Find where the given text appears and provide that cell's center as (X, Y) coordinate. 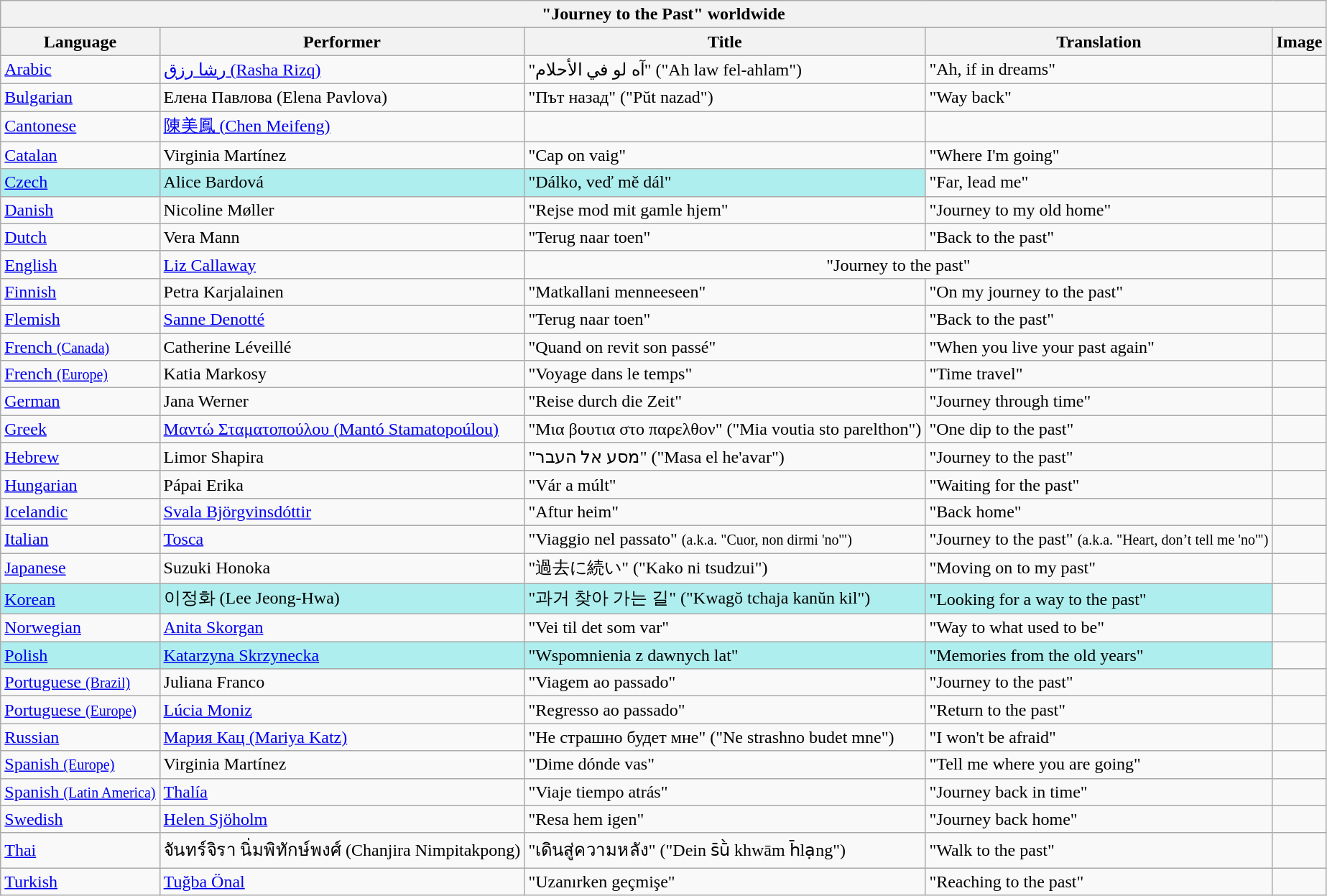
"Looking for a way to the past" (1099, 599)
Pápai Erika (342, 484)
"Rejse mod mit gamle hjem" (725, 210)
"Viagem ao passado" (725, 683)
Turkish (80, 882)
Alice Bardová (342, 183)
"Matkallani menneeseen" (725, 292)
"Resa hem igen" (725, 819)
Dutch (80, 237)
"Dálko, veď mě dál" (725, 183)
Katarzyna Skrzynecka (342, 655)
Cantonese (80, 126)
Norwegian (80, 628)
Juliana Franco (342, 683)
Liz Callaway (342, 264)
Katia Markosy (342, 374)
Vera Mann (342, 237)
"Journey to the Past" worldwide (664, 14)
Finnish (80, 292)
English (80, 264)
Portuguese (Europe) (80, 710)
"Reise durch die Zeit" (725, 402)
"Voyage dans le temps" (725, 374)
"Dime dónde vas" (725, 765)
Anita Skorgan (342, 628)
Language (80, 42)
French (Europe) (80, 374)
"Time travel" (1099, 374)
Jana Werner (342, 402)
จันทร์จิรา นิ่มพิทักษ์พงศ์ (Chanjira Nimpitakpong) (342, 851)
Nicoline Møller (342, 210)
"Tell me where you are going" (1099, 765)
Мария Кац (Mariya Katz) (342, 737)
"เดินสู่ความหลัง" ("Dein s̄ū̀ khwām h̄lạng") (725, 851)
Russian (80, 737)
"過去に続い" ("Kako ni tsudzui") (725, 569)
"Viaje tiempo atrás" (725, 792)
"Regresso ao passado" (725, 710)
이정화 (Lee Jeong-Hwa) (342, 599)
Bulgarian (80, 97)
Swedish (80, 819)
"Way back" (1099, 97)
"Far, lead me" (1099, 183)
رشا رزق (Rasha Rizq) (342, 70)
Korean (80, 599)
Portuguese (Brazil) (80, 683)
"Where I'm going" (1099, 155)
"Reaching to the past" (1099, 882)
"Moving on to my past" (1099, 569)
"Път назад" ("Pŭt nazad") (725, 97)
"When you live your past again" (1099, 347)
Italian (80, 539)
"Way to what used to be" (1099, 628)
Μαντώ Σταματοπούλου (Mantó Stamatopoúlou) (342, 429)
"Не страшно будет мне" ("Ne strashno budet mne") (725, 737)
"Journey to my old home" (1099, 210)
Catalan (80, 155)
"Back home" (1099, 512)
Helen Sjöholm (342, 819)
Sanne Denotté (342, 319)
陳美鳳 (Chen Meifeng) (342, 126)
Catherine Léveillé (342, 347)
Icelandic (80, 512)
Danish (80, 210)
"One dip to the past" (1099, 429)
Lúcia Moniz (342, 710)
Hebrew (80, 457)
"Uzanırken geçmişe" (725, 882)
Polish (80, 655)
Limor Shapira (342, 457)
"Viaggio nel passato" (a.k.a. "Cuor, non dirmi 'no'") (725, 539)
"Journey through time" (1099, 402)
German (80, 402)
"Waiting for the past" (1099, 484)
Title (725, 42)
Hungarian (80, 484)
"Ah, if in dreams" (1099, 70)
Czech (80, 183)
"Return to the past" (1099, 710)
"Aftur heim" (725, 512)
Thai (80, 851)
"Journey back home" (1099, 819)
"Quand on revit son passé" (725, 347)
"Walk to the past" (1099, 851)
Performer (342, 42)
"Memories from the old years" (1099, 655)
Arabic (80, 70)
"Journey back in time" (1099, 792)
Tuğba Önal (342, 882)
French (Canada) (80, 347)
"Cap on vaig" (725, 155)
Елена Павлова (Elena Pavlova) (342, 97)
Thalía (342, 792)
"מסע אל העבר" ("Masa el he'avar") (725, 457)
Greek (80, 429)
Spanish (Latin America) (80, 792)
Japanese (80, 569)
Tosca (342, 539)
"Μια βουτια στο παρελθον" ("Mia voutia sto parelthon") (725, 429)
Flemish (80, 319)
Spanish (Europe) (80, 765)
Image (1299, 42)
"I won't be afraid" (1099, 737)
"On my journey to the past" (1099, 292)
Suzuki Honoka (342, 569)
Svala Björgvinsdóttir (342, 512)
"과거 찾아 가는 길" ("Kwagŏ tchaja kanŭn kil") (725, 599)
"آه لو في الأحلام" ("Ah law fel-ahlam") (725, 70)
"Vár a múlt" (725, 484)
Petra Karjalainen (342, 292)
"Wspomnienia z dawnych lat" (725, 655)
"Vei til det som var" (725, 628)
"Journey to the past" (a.k.a. "Heart, don’t tell me 'no'") (1099, 539)
Translation (1099, 42)
